Determine the [X, Y] coordinate at the center of the cell enclosing the given text.  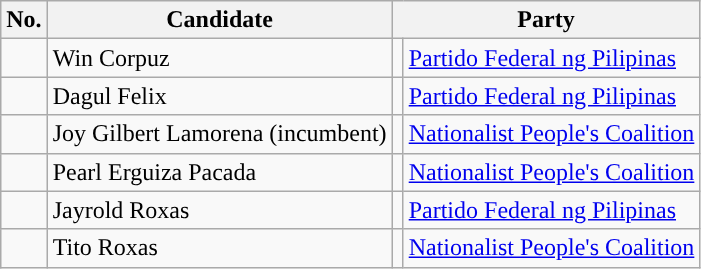
Party [546, 20]
No. [24, 20]
Dagul Felix [220, 96]
Candidate [220, 20]
Tito Roxas [220, 248]
Pearl Erguiza Pacada [220, 172]
Joy Gilbert Lamorena (incumbent) [220, 134]
Win Corpuz [220, 58]
Jayrold Roxas [220, 210]
